Find where the given text appears and provide that cell's center as [x, y] coordinate. 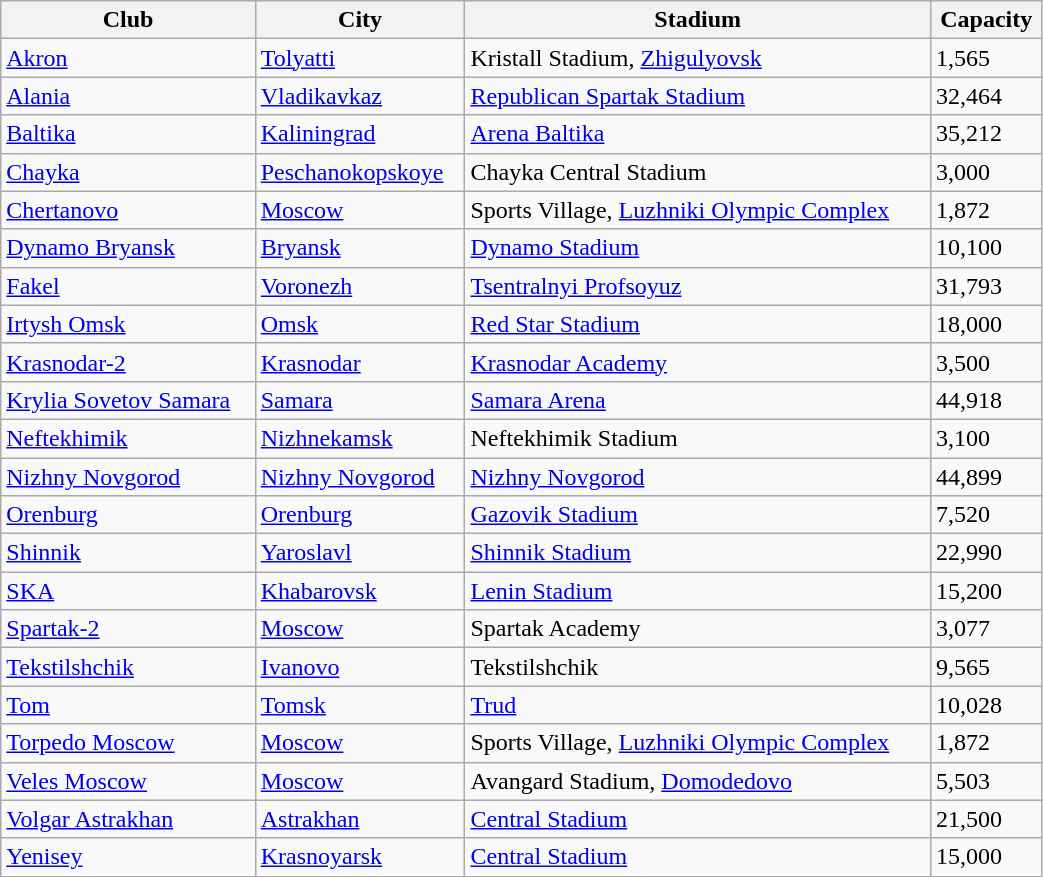
3,500 [986, 362]
Tolyatti [360, 58]
9,565 [986, 667]
Arena Baltika [698, 134]
Club [128, 20]
Khabarovsk [360, 591]
Kaliningrad [360, 134]
10,100 [986, 248]
Bryansk [360, 248]
Neftekhimik Stadium [698, 438]
5,503 [986, 781]
32,464 [986, 96]
Shinnik Stadium [698, 553]
35,212 [986, 134]
Baltika [128, 134]
Dynamo Stadium [698, 248]
Irtysh Omsk [128, 324]
Samara [360, 400]
Krasnodar Academy [698, 362]
Akron [128, 58]
3,077 [986, 629]
Kristall Stadium, Zhigulyovsk [698, 58]
Republican Spartak Stadium [698, 96]
Vladikavkaz [360, 96]
Astrakhan [360, 819]
44,918 [986, 400]
Shinnik [128, 553]
Red Star Stadium [698, 324]
Krylia Sovetov Samara [128, 400]
Neftekhimik [128, 438]
Krasnoyarsk [360, 857]
Gazovik Stadium [698, 515]
Yaroslavl [360, 553]
Spartak Academy [698, 629]
Chertanovo [128, 210]
Omsk [360, 324]
22,990 [986, 553]
Nizhnekamsk [360, 438]
3,100 [986, 438]
3,000 [986, 172]
Lenin Stadium [698, 591]
Dynamo Bryansk [128, 248]
SKA [128, 591]
1,565 [986, 58]
Yenisey [128, 857]
Volgar Astrakhan [128, 819]
7,520 [986, 515]
Krasnodar [360, 362]
Samara Arena [698, 400]
Veles Moscow [128, 781]
Peschanokopskoye [360, 172]
18,000 [986, 324]
21,500 [986, 819]
Spartak-2 [128, 629]
Avangard Stadium, Domodedovo [698, 781]
Krasnodar-2 [128, 362]
Alania [128, 96]
Stadium [698, 20]
Chayka [128, 172]
Ivanovo [360, 667]
Voronezh [360, 286]
Capacity [986, 20]
Tomsk [360, 705]
44,899 [986, 477]
Trud [698, 705]
10,028 [986, 705]
Torpedo Moscow [128, 743]
Fakel [128, 286]
15,000 [986, 857]
Tsentralnyi Profsoyuz [698, 286]
Tom [128, 705]
31,793 [986, 286]
15,200 [986, 591]
City [360, 20]
Chayka Central Stadium [698, 172]
